Detect which cell encompasses the target text, then output its (X, Y) center coordinate. 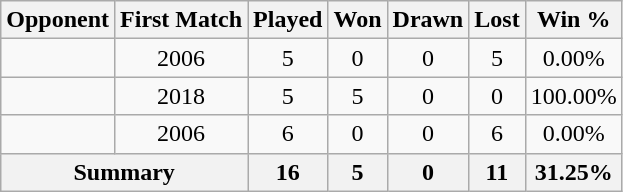
First Match (182, 20)
Opponent (58, 20)
2018 (182, 96)
11 (497, 172)
16 (288, 172)
Played (288, 20)
Drawn (428, 20)
Summary (124, 172)
Won (358, 20)
Lost (497, 20)
Win % (574, 20)
100.00% (574, 96)
31.25% (574, 172)
